Locate the cell with the specified text and output its (X, Y) center coordinate. 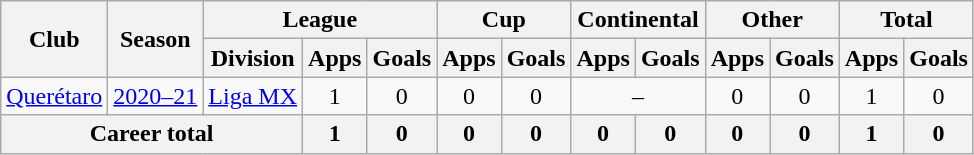
Other (772, 20)
Querétaro (54, 96)
League (320, 20)
Cup (504, 20)
Season (156, 39)
Division (253, 58)
Career total (152, 134)
2020–21 (156, 96)
Total (906, 20)
– (638, 96)
Continental (638, 20)
Liga MX (253, 96)
Club (54, 39)
